Return the (x, y) coordinate for the center point of the cell that contains the specified text.  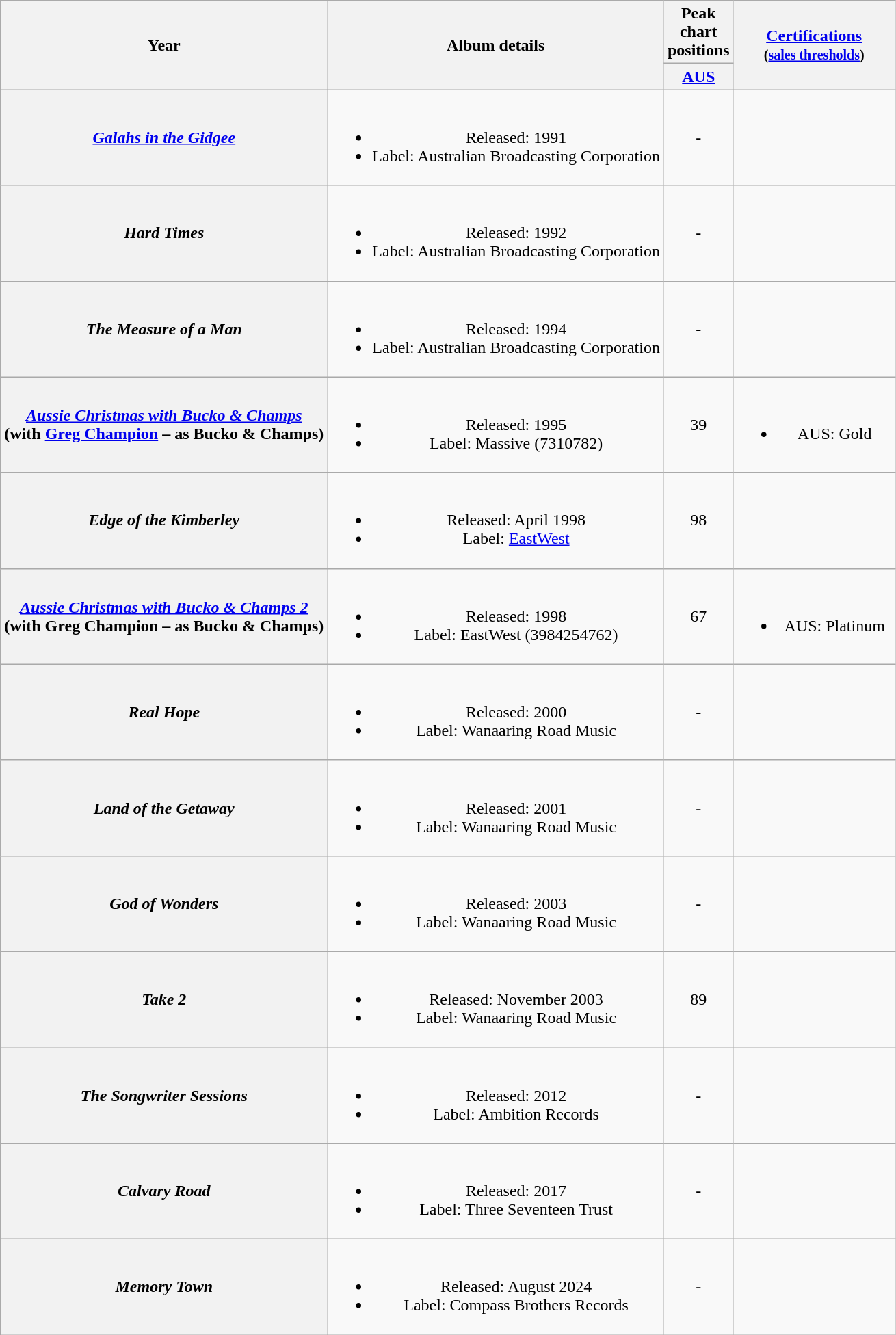
Year (164, 45)
The Measure of a Man (164, 329)
Galahs in the Gidgee (164, 137)
Released: August 2024Label: Compass Brothers Records (496, 1287)
Certifications(sales thresholds) (814, 45)
Released: 2000Label: Wanaaring Road Music (496, 712)
Album details (496, 45)
Calvary Road (164, 1191)
Released: 1998Label: EastWest (3984254762) (496, 616)
Released: 2003Label: Wanaaring Road Music (496, 903)
Hard Times (164, 233)
Peak chart positions (698, 32)
Released: November 2003Label: Wanaaring Road Music (496, 999)
Released: April 1998Label: EastWest (496, 520)
Released: 1994Label: Australian Broadcasting Corporation (496, 329)
AUS: Platinum (814, 616)
Memory Town (164, 1287)
67 (698, 616)
Released: 2001Label: Wanaaring Road Music (496, 808)
Released: 1991Label: Australian Broadcasting Corporation (496, 137)
God of Wonders (164, 903)
39 (698, 425)
98 (698, 520)
Edge of the Kimberley (164, 520)
Aussie Christmas with Bucko & Champs (with Greg Champion – as Bucko & Champs) (164, 425)
Released: 1992Label: Australian Broadcasting Corporation (496, 233)
Aussie Christmas with Bucko & Champs 2 (with Greg Champion – as Bucko & Champs) (164, 616)
89 (698, 999)
Released: 2017Label: Three Seventeen Trust (496, 1191)
Released: 2012Label: Ambition Records (496, 1096)
AUS: Gold (814, 425)
Released: 1995Label: Massive (7310782) (496, 425)
AUS (698, 77)
Real Hope (164, 712)
The Songwriter Sessions (164, 1096)
Take 2 (164, 999)
Land of the Getaway (164, 808)
